Find where the given text appears and provide that cell's center as [x, y] coordinate. 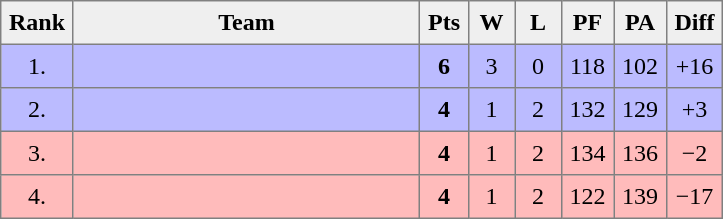
2. [38, 110]
PA [640, 23]
Rank [38, 23]
122 [587, 197]
−17 [694, 197]
3 [491, 66]
PF [587, 23]
0 [538, 66]
1. [38, 66]
Pts [444, 23]
134 [587, 153]
+16 [694, 66]
132 [587, 110]
4. [38, 197]
136 [640, 153]
118 [587, 66]
129 [640, 110]
−2 [694, 153]
L [538, 23]
6 [444, 66]
3. [38, 153]
Team [246, 23]
W [491, 23]
139 [640, 197]
102 [640, 66]
Diff [694, 23]
+3 [694, 110]
